Determine the (X, Y) coordinate at the center of the cell enclosing the given text.  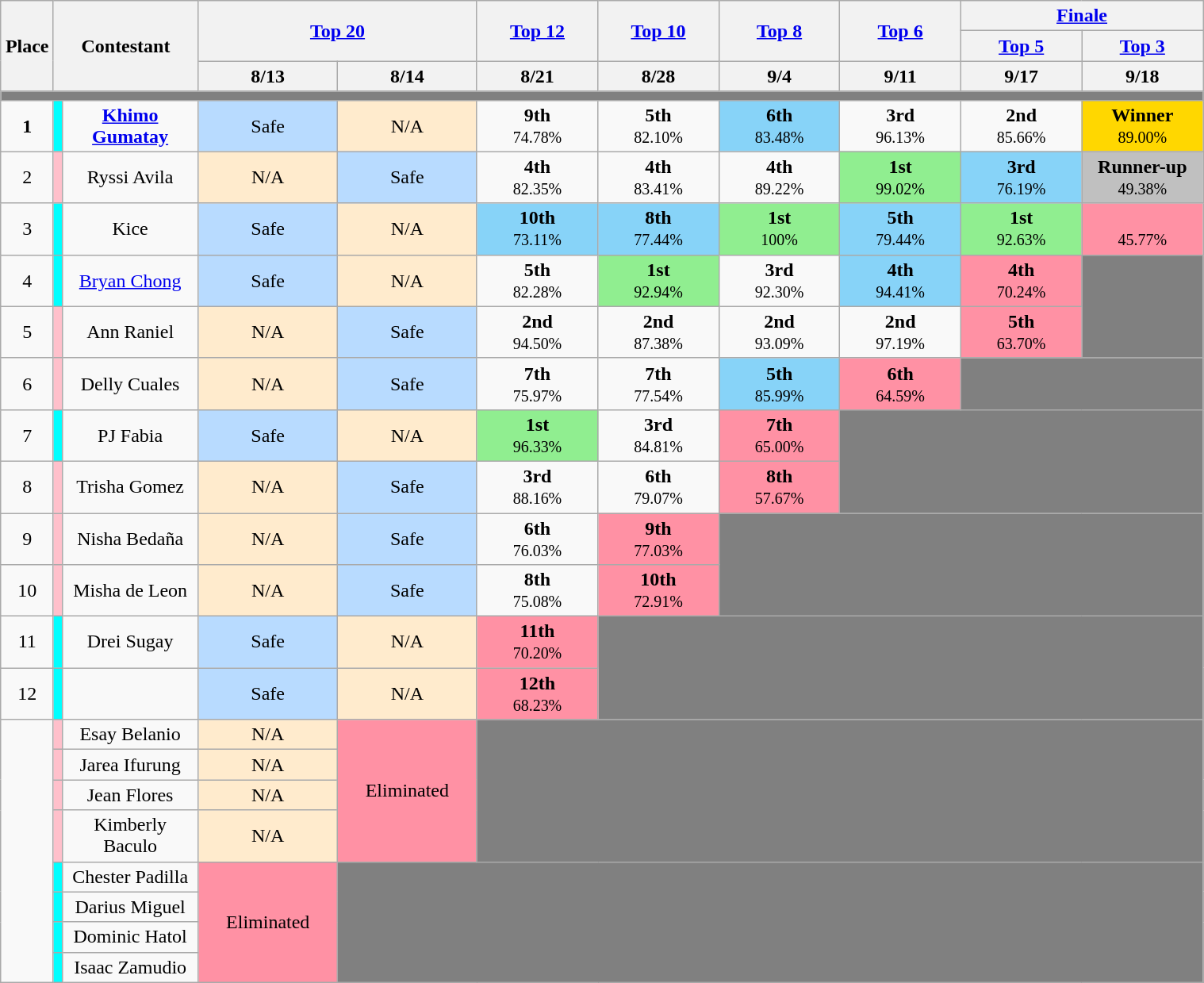
Delly Cuales (130, 384)
Ann Raniel (130, 332)
3rd92.30% (779, 281)
Winner89.00% (1142, 125)
Runner-up49.38% (1142, 178)
Ryssi Avila (130, 178)
Esay Belanio (130, 735)
1st92.63% (1022, 228)
Top 5 (1022, 46)
6th79.07% (658, 487)
9 (27, 538)
10th72.91% (658, 590)
3rd88.16% (538, 487)
6th76.03% (538, 538)
8th75.08% (538, 590)
9th74.78% (538, 125)
12th68.23% (538, 693)
PJ Fabia (130, 435)
9th77.03% (658, 538)
5th82.28% (538, 281)
11th70.20% (538, 643)
Khimo Gumatay (130, 125)
3rd76.19% (1022, 178)
Finale (1082, 16)
2nd94.50% (538, 332)
6th64.59% (901, 384)
8/21 (538, 76)
2nd93.09% (779, 332)
Drei Sugay (130, 643)
Top 10 (658, 31)
1st96.33% (538, 435)
Top 8 (779, 31)
Top 12 (538, 31)
5 (27, 332)
4th83.41% (658, 178)
9/4 (779, 76)
5th79.44% (901, 228)
2nd85.66% (1022, 125)
4th89.22% (779, 178)
2nd97.19% (901, 332)
2 (27, 178)
4th82.35% (538, 178)
3rd96.13% (901, 125)
5th63.70% (1022, 332)
11 (27, 643)
Isaac Zamudio (130, 967)
Nisha Bedaña (130, 538)
4 (27, 281)
9/17 (1022, 76)
5th82.10% (658, 125)
3rd84.81% (658, 435)
Contestant (125, 46)
8th57.67% (779, 487)
12 (27, 693)
10 (27, 590)
Place (27, 46)
1st92.94% (658, 281)
45.77% (1142, 228)
Jarea Ifurung (130, 765)
8/28 (658, 76)
1st99.02% (901, 178)
4th70.24% (1022, 281)
7th75.97% (538, 384)
7th65.00% (779, 435)
4th94.41% (901, 281)
Top 6 (901, 31)
Top 3 (1142, 46)
Bryan Chong (130, 281)
1st100% (779, 228)
Jean Flores (130, 795)
7th77.54% (658, 384)
Kimberly Baculo (130, 836)
Top 20 (338, 31)
9/11 (901, 76)
5th85.99% (779, 384)
Dominic Hatol (130, 937)
7 (27, 435)
8th77.44% (658, 228)
Kice (130, 228)
1 (27, 125)
8/14 (408, 76)
Chester Padilla (130, 877)
8/13 (268, 76)
6th83.48% (779, 125)
2nd87.38% (658, 332)
Misha de Leon (130, 590)
6 (27, 384)
Trisha Gomez (130, 487)
Darius Miguel (130, 907)
10th73.11% (538, 228)
9/18 (1142, 76)
8 (27, 487)
3 (27, 228)
